Provide the [X, Y] coordinate of the cell's center where the given text is located.  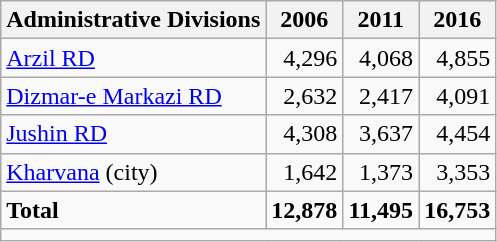
Kharvana (city) [134, 172]
Arzil RD [134, 58]
3,353 [458, 172]
Jushin RD [134, 134]
Administrative Divisions [134, 20]
12,878 [304, 210]
Total [134, 210]
4,454 [458, 134]
Dizmar-e Markazi RD [134, 96]
4,308 [304, 134]
4,068 [381, 58]
2016 [458, 20]
11,495 [381, 210]
2,417 [381, 96]
3,637 [381, 134]
2011 [381, 20]
4,091 [458, 96]
4,855 [458, 58]
1,642 [304, 172]
1,373 [381, 172]
2006 [304, 20]
2,632 [304, 96]
16,753 [458, 210]
4,296 [304, 58]
